Return the (X, Y) coordinate for the center point of the cell that contains the specified text.  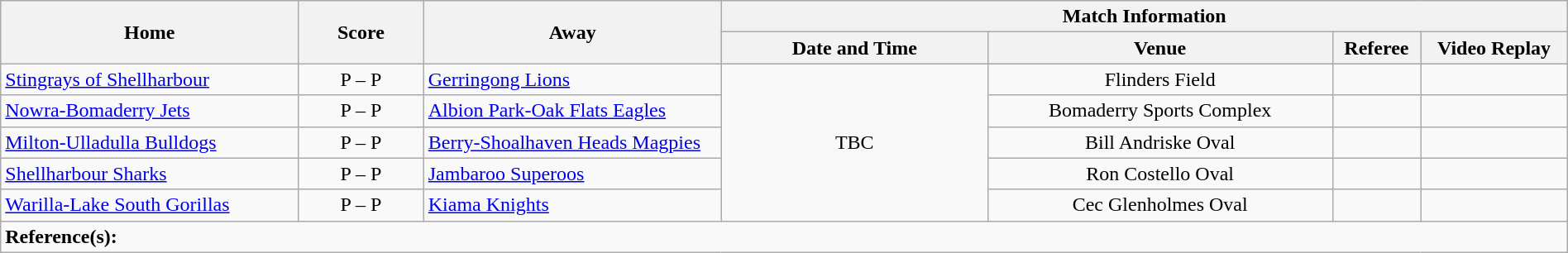
TBC (854, 142)
Date and Time (854, 48)
Video Replay (1494, 48)
Albion Park-Oak Flats Eagles (572, 111)
Score (361, 32)
Match Information (1145, 17)
Stingrays of Shellharbour (150, 79)
Ron Costello Oval (1159, 174)
Home (150, 32)
Warilla-Lake South Gorillas (150, 205)
Shellharbour Sharks (150, 174)
Gerringong Lions (572, 79)
Nowra-Bomaderry Jets (150, 111)
Milton-Ulladulla Bulldogs (150, 142)
Reference(s): (784, 236)
Berry-Shoalhaven Heads Magpies (572, 142)
Referee (1376, 48)
Away (572, 32)
Bill Andriske Oval (1159, 142)
Cec Glenholmes Oval (1159, 205)
Kiama Knights (572, 205)
Bomaderry Sports Complex (1159, 111)
Venue (1159, 48)
Jambaroo Superoos (572, 174)
Flinders Field (1159, 79)
